Find where the given text appears and provide that cell's center as [x, y] coordinate. 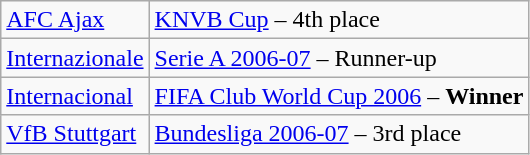
Internacional [75, 96]
Internazionale [75, 58]
VfB Stuttgart [75, 134]
Bundesliga 2006-07 – 3rd place [339, 134]
KNVB Cup – 4th place [339, 20]
AFC Ajax [75, 20]
FIFA Club World Cup 2006 – Winner [339, 96]
Serie A 2006-07 – Runner-up [339, 58]
